Return [x, y] of the center of cell containing provided text 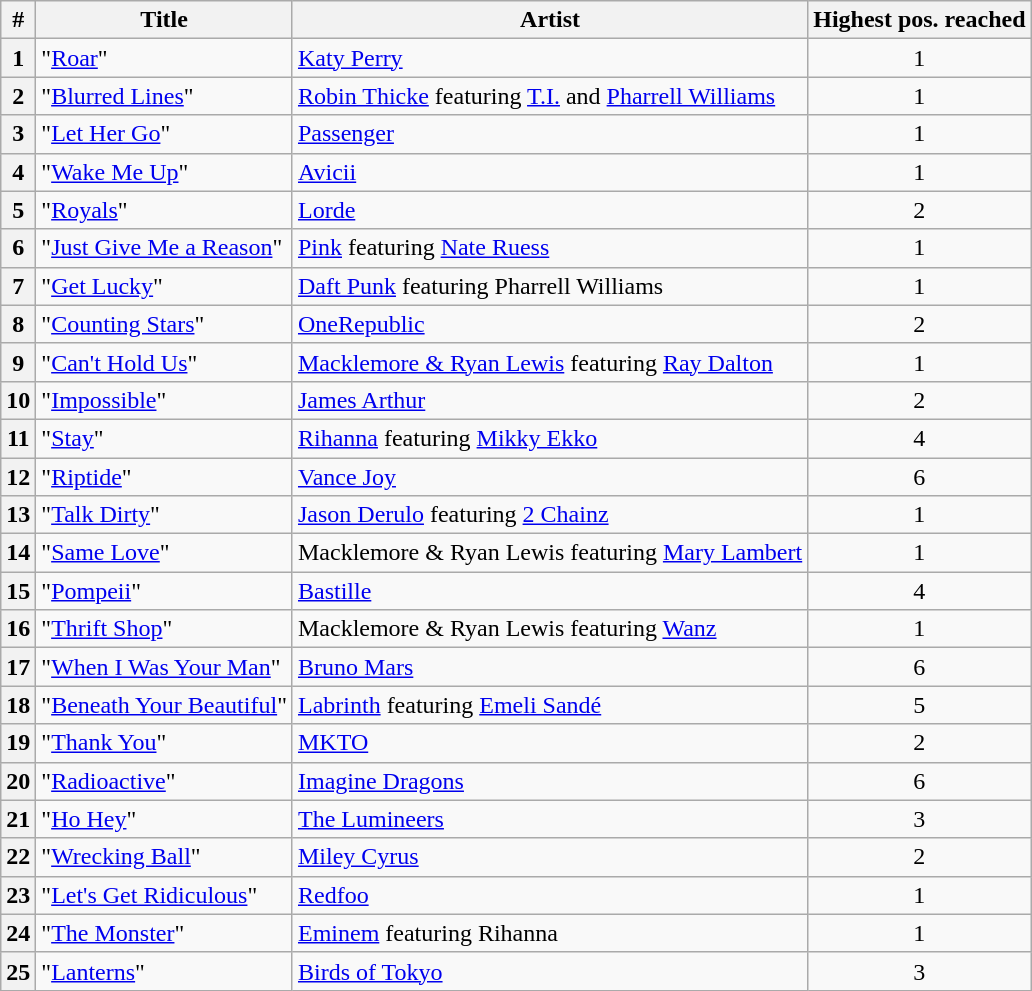
25 [18, 971]
Eminem featuring Rihanna [550, 933]
13 [18, 515]
# [18, 20]
Birds of Tokyo [550, 971]
22 [18, 857]
"Radioactive" [164, 781]
10 [18, 400]
17 [18, 667]
Bruno Mars [550, 667]
"Stay" [164, 438]
"Ho Hey" [164, 819]
Macklemore & Ryan Lewis featuring Wanz [550, 629]
Artist [550, 20]
"Pompeii" [164, 591]
19 [18, 743]
Lorde [550, 210]
Labrinth featuring Emeli Sandé [550, 705]
Macklemore & Ryan Lewis featuring Mary Lambert [550, 553]
Highest pos. reached [920, 20]
Title [164, 20]
"Beneath Your Beautiful" [164, 705]
"The Monster" [164, 933]
Vance Joy [550, 477]
"Let Her Go" [164, 134]
"Counting Stars" [164, 324]
16 [18, 629]
"Thrift Shop" [164, 629]
"Lanterns" [164, 971]
Pink featuring Nate Ruess [550, 248]
24 [18, 933]
"Wake Me Up" [164, 172]
MKTO [550, 743]
Daft Punk featuring Pharrell Williams [550, 286]
Passenger [550, 134]
20 [18, 781]
Redfoo [550, 895]
"Get Lucky" [164, 286]
Macklemore & Ryan Lewis featuring Ray Dalton [550, 362]
21 [18, 819]
"When I Was Your Man" [164, 667]
11 [18, 438]
"Wrecking Ball" [164, 857]
James Arthur [550, 400]
OneRepublic [550, 324]
Rihanna featuring Mikky Ekko [550, 438]
9 [18, 362]
Imagine Dragons [550, 781]
"Impossible" [164, 400]
15 [18, 591]
"Riptide" [164, 477]
8 [18, 324]
"Can't Hold Us" [164, 362]
"Same Love" [164, 553]
23 [18, 895]
12 [18, 477]
The Lumineers [550, 819]
"Blurred Lines" [164, 96]
"Talk Dirty" [164, 515]
"Royals" [164, 210]
"Let's Get Ridiculous" [164, 895]
Jason Derulo featuring 2 Chainz [550, 515]
14 [18, 553]
7 [18, 286]
"Thank You" [164, 743]
Bastille [550, 591]
"Just Give Me a Reason" [164, 248]
Miley Cyrus [550, 857]
Katy Perry [550, 58]
"Roar" [164, 58]
18 [18, 705]
Avicii [550, 172]
Robin Thicke featuring T.I. and Pharrell Williams [550, 96]
